Provide the (X, Y) coordinate of the cell's center where the given text is located.  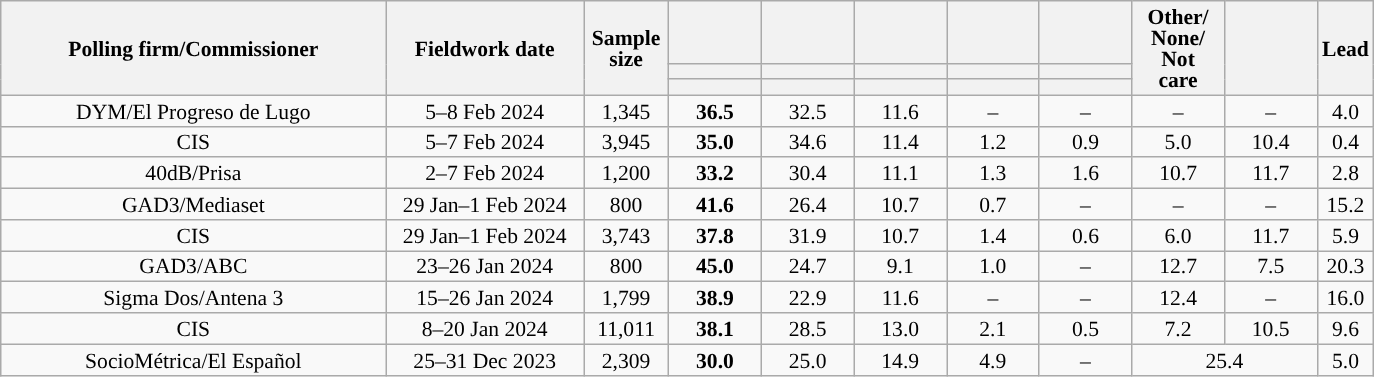
0.5 (1086, 328)
30.4 (808, 174)
11.4 (900, 142)
8–20 Jan 2024 (485, 328)
Fieldwork date (485, 48)
41.6 (716, 204)
32.5 (808, 110)
3,945 (626, 142)
2.8 (1346, 174)
12.4 (1178, 298)
40dB/Prisa (194, 174)
0.6 (1086, 236)
34.6 (808, 142)
33.2 (716, 174)
7.5 (1270, 266)
5–7 Feb 2024 (485, 142)
Lead (1346, 48)
1,799 (626, 298)
1,345 (626, 110)
24.7 (808, 266)
23–26 Jan 2024 (485, 266)
25–31 Dec 2023 (485, 360)
4.9 (992, 360)
6.0 (1178, 236)
GAD3/Mediaset (194, 204)
GAD3/ABC (194, 266)
14.9 (900, 360)
9.6 (1346, 328)
1.4 (992, 236)
0.4 (1346, 142)
2,309 (626, 360)
Sigma Dos/Antena 3 (194, 298)
2–7 Feb 2024 (485, 174)
15–26 Jan 2024 (485, 298)
25.4 (1224, 360)
0.9 (1086, 142)
5.9 (1346, 236)
3,743 (626, 236)
36.5 (716, 110)
Polling firm/Commissioner (194, 48)
20.3 (1346, 266)
9.1 (900, 266)
38.1 (716, 328)
30.0 (716, 360)
DYM/El Progreso de Lugo (194, 110)
1.2 (992, 142)
11.1 (900, 174)
28.5 (808, 328)
11,011 (626, 328)
2.1 (992, 328)
5–8 Feb 2024 (485, 110)
13.0 (900, 328)
SocioMétrica/El Español (194, 360)
37.8 (716, 236)
22.9 (808, 298)
12.7 (1178, 266)
25.0 (808, 360)
1.0 (992, 266)
15.2 (1346, 204)
1,200 (626, 174)
0.7 (992, 204)
31.9 (808, 236)
35.0 (716, 142)
4.0 (1346, 110)
16.0 (1346, 298)
10.4 (1270, 142)
10.5 (1270, 328)
38.9 (716, 298)
1.3 (992, 174)
7.2 (1178, 328)
Sample size (626, 48)
45.0 (716, 266)
26.4 (808, 204)
Other/None/Notcare (1178, 48)
1.6 (1086, 174)
